Capture the cell that displays the provided text and extract its (X, Y) central coordinate. 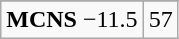
57 (160, 20)
MCNS −11.5 (72, 20)
